Identify which cell holds the provided text, then report its (X, Y) central coordinate. 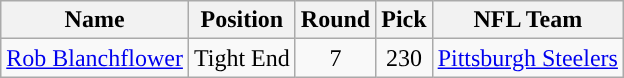
Round (335, 20)
Rob Blanchflower (95, 58)
7 (335, 58)
Position (242, 20)
230 (404, 58)
Name (95, 20)
Tight End (242, 58)
NFL Team (528, 20)
Pittsburgh Steelers (528, 58)
Pick (404, 20)
